Output the (x, y) coordinate of the center of the cell containing the given text.  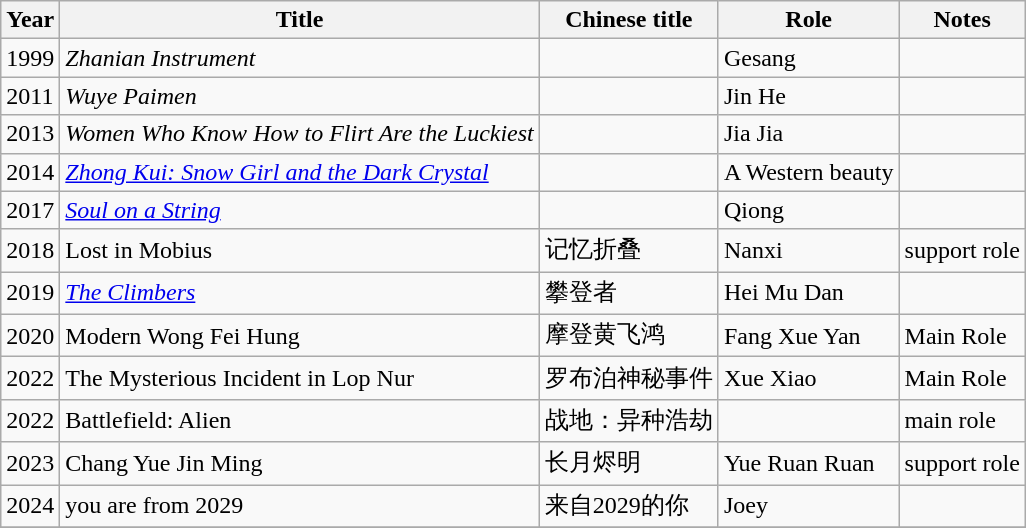
2011 (30, 96)
罗布泊神秘事件 (628, 378)
The Mysterious Incident in Lop Nur (300, 378)
摩登黄飞鸿 (628, 336)
2013 (30, 134)
The Climbers (300, 294)
攀登者 (628, 294)
Xue Xiao (808, 378)
Chinese title (628, 20)
2017 (30, 210)
来自2029的你 (628, 506)
Hei Mu Dan (808, 294)
记忆折叠 (628, 250)
2024 (30, 506)
Modern Wong Fei Hung (300, 336)
Wuye Paimen (300, 96)
Joey (808, 506)
Nanxi (808, 250)
main role (962, 420)
Jin He (808, 96)
2014 (30, 172)
2020 (30, 336)
Gesang (808, 58)
Fang Xue Yan (808, 336)
Zhong Kui: Snow Girl and the Dark Crystal (300, 172)
Year (30, 20)
Title (300, 20)
Role (808, 20)
1999 (30, 58)
2023 (30, 464)
Women Who Know How to Flirt Are the Luckiest (300, 134)
Zhanian Instrument (300, 58)
A Western beauty (808, 172)
Battlefield: Alien (300, 420)
you are from 2029 (300, 506)
战地：异种浩劫 (628, 420)
Qiong (808, 210)
长月烬明 (628, 464)
Soul on a String (300, 210)
Lost in Mobius (300, 250)
Yue Ruan Ruan (808, 464)
2019 (30, 294)
2018 (30, 250)
Jia Jia (808, 134)
Chang Yue Jin Ming (300, 464)
Notes (962, 20)
